Identify which cell holds the provided text, then report its [X, Y] central coordinate. 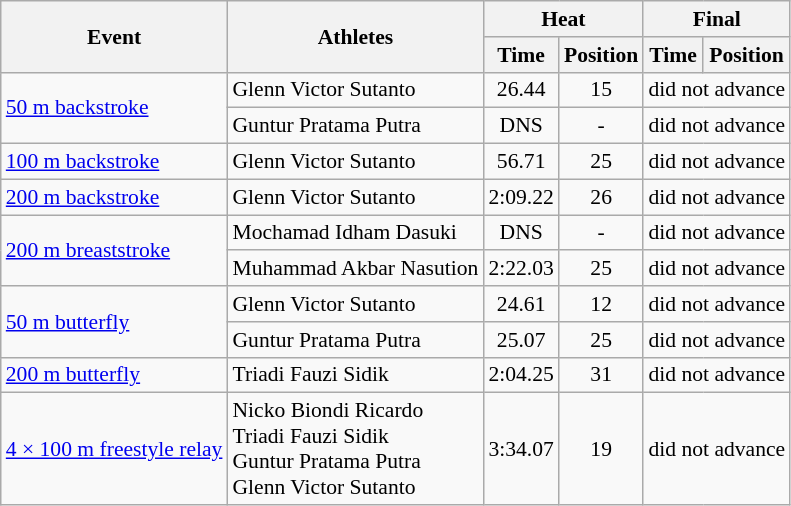
200 m butterfly [114, 375]
2:09.22 [520, 197]
26 [601, 197]
Muhammad Akbar Nasution [355, 269]
Mochamad Idham Dasuki [355, 233]
31 [601, 375]
Triadi Fauzi Sidik [355, 375]
26.44 [520, 90]
2:04.25 [520, 375]
Heat [563, 19]
56.71 [520, 162]
3:34.07 [520, 449]
19 [601, 449]
Athletes [355, 36]
Event [114, 36]
25.07 [520, 340]
Final [716, 19]
200 m breaststroke [114, 250]
50 m butterfly [114, 322]
15 [601, 90]
Nicko Biondi Ricardo Triadi Fauzi Sidik Guntur Pratama Putra Glenn Victor Sutanto [355, 449]
24.61 [520, 304]
12 [601, 304]
200 m backstroke [114, 197]
100 m backstroke [114, 162]
4 × 100 m freestyle relay [114, 449]
50 m backstroke [114, 108]
2:22.03 [520, 269]
